Determine the (x, y) coordinate at the center of the cell enclosing the given text.  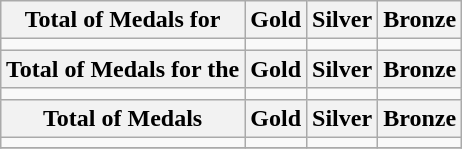
Total of Medals for (122, 20)
Total of Medals (122, 118)
Total of Medals for the (122, 69)
